From the cell containing the given text, extract its center point as [X, Y] coordinate. 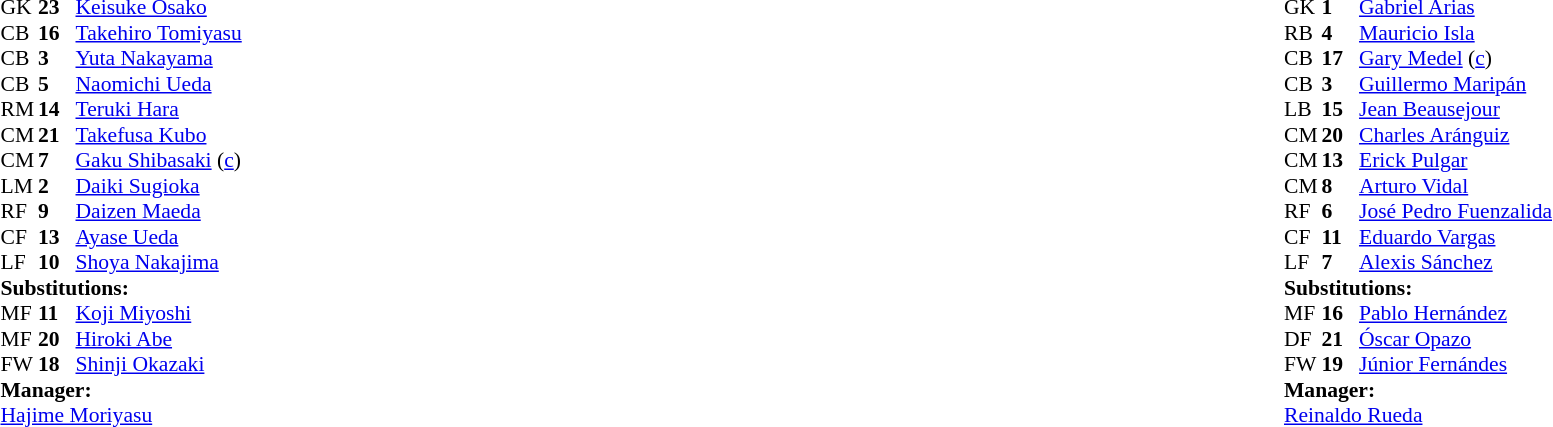
19 [1340, 365]
Alexis Sánchez [1456, 263]
15 [1340, 109]
RM [19, 109]
4 [1340, 33]
Takefusa Kubo [159, 135]
LM [19, 186]
Hiroki Abe [159, 339]
Eduardo Vargas [1456, 237]
Mauricio Isla [1456, 33]
DF [1303, 339]
Arturo Vidal [1456, 186]
Takehiro Tomiyasu [159, 33]
8 [1340, 186]
Shoya Nakajima [159, 263]
Erick Pulgar [1456, 161]
Ayase Ueda [159, 237]
Naomichi Ueda [159, 84]
14 [57, 109]
Charles Aránguiz [1456, 135]
Daiki Sugioka [159, 186]
Guillermo Maripán [1456, 84]
José Pedro Fuenzalida [1456, 211]
Gaku Shibasaki (c) [159, 161]
17 [1340, 59]
Pablo Hernández [1456, 313]
RB [1303, 33]
Teruki Hara [159, 109]
Daizen Maeda [159, 211]
6 [1340, 211]
9 [57, 211]
18 [57, 365]
Júnior Fernándes [1456, 365]
Óscar Opazo [1456, 339]
Koji Miyoshi [159, 313]
10 [57, 263]
2 [57, 186]
LB [1303, 109]
Gary Medel (c) [1456, 59]
Shinji Okazaki [159, 365]
Jean Beausejour [1456, 109]
5 [57, 84]
Yuta Nakayama [159, 59]
